Determine the [x, y] coordinate at the center of the cell enclosing the given text.  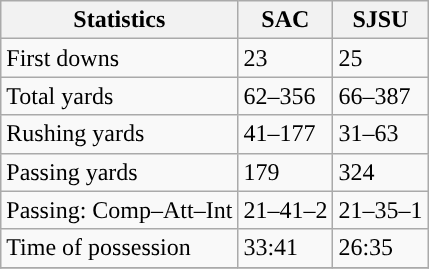
21–35–1 [380, 210]
Passing: Comp–Att–Int [120, 210]
SAC [286, 20]
First downs [120, 58]
23 [286, 58]
Rushing yards [120, 134]
26:35 [380, 248]
SJSU [380, 20]
31–63 [380, 134]
62–356 [286, 96]
25 [380, 58]
33:41 [286, 248]
Statistics [120, 20]
324 [380, 172]
Passing yards [120, 172]
21–41–2 [286, 210]
66–387 [380, 96]
179 [286, 172]
Total yards [120, 96]
Time of possession [120, 248]
41–177 [286, 134]
